Scan for the cell matching the given text and deliver its [x, y] coordinate at center. 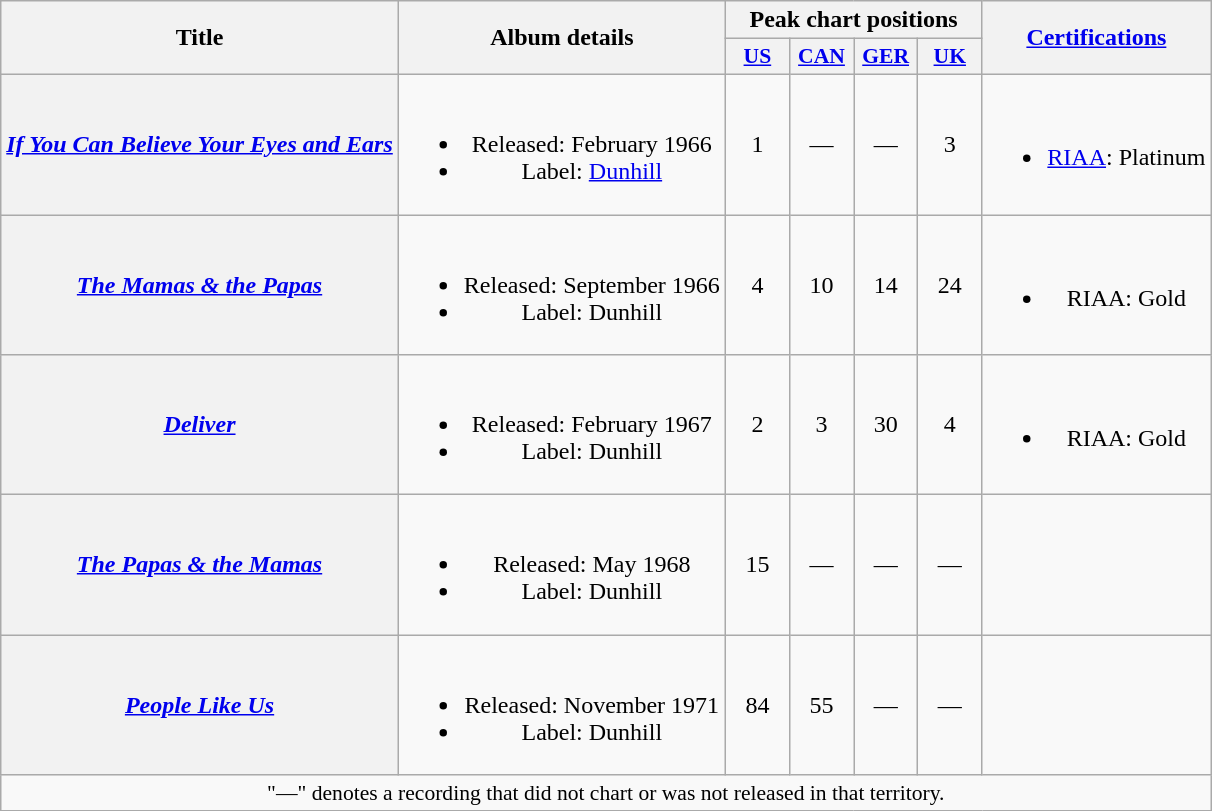
US [757, 57]
15 [757, 565]
Released: September 1966Label: Dunhill [562, 284]
Released: May 1968Label: Dunhill [562, 565]
RIAA: Platinum [1096, 144]
Released: February 1966Label: Dunhill [562, 144]
1 [757, 144]
Released: February 1967Label: Dunhill [562, 425]
24 [950, 284]
People Like Us [200, 705]
30 [886, 425]
10 [821, 284]
2 [757, 425]
84 [757, 705]
14 [886, 284]
The Mamas & the Papas [200, 284]
Released: November 1971Label: Dunhill [562, 705]
CAN [821, 57]
Album details [562, 38]
UK [950, 57]
GER [886, 57]
"—" denotes a recording that did not chart or was not released in that territory. [606, 793]
55 [821, 705]
Certifications [1096, 38]
Title [200, 38]
The Papas & the Mamas [200, 565]
Peak chart positions [853, 20]
Deliver [200, 425]
If You Can Believe Your Eyes and Ears [200, 144]
